For the text-containing cell, return its midpoint in [x, y] coordinate format. 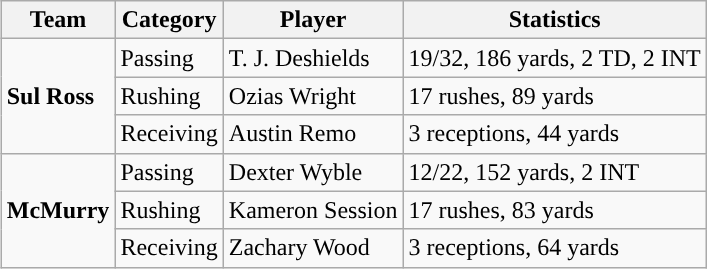
Team [58, 20]
3 receptions, 44 yards [554, 134]
3 receptions, 64 yards [554, 248]
Austin Remo [313, 134]
17 rushes, 83 yards [554, 210]
17 rushes, 89 yards [554, 96]
Sul Ross [58, 96]
T. J. Deshields [313, 58]
Category [169, 20]
Zachary Wood [313, 248]
Player [313, 20]
19/32, 186 yards, 2 TD, 2 INT [554, 58]
Statistics [554, 20]
Ozias Wright [313, 96]
12/22, 152 yards, 2 INT [554, 172]
Kameron Session [313, 210]
McMurry [58, 210]
Dexter Wyble [313, 172]
